Return (X, Y) of the center of cell containing provided text 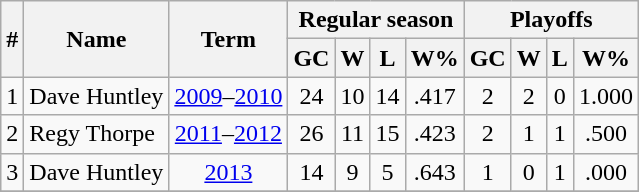
24 (312, 96)
# (12, 39)
.643 (434, 172)
Term (228, 39)
26 (312, 134)
Regular season (376, 20)
2009–2010 (228, 96)
3 (12, 172)
.417 (434, 96)
5 (388, 172)
Regy Thorpe (96, 134)
11 (352, 134)
1.000 (606, 96)
.423 (434, 134)
Name (96, 39)
10 (352, 96)
Playoffs (551, 20)
9 (352, 172)
15 (388, 134)
2011–2012 (228, 134)
.000 (606, 172)
.500 (606, 134)
2013 (228, 172)
